For the text-containing cell, return its midpoint in (x, y) coordinate format. 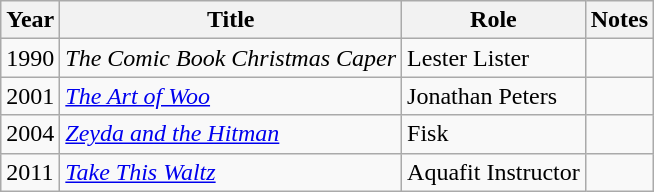
Year (30, 20)
Notes (619, 20)
1990 (30, 58)
Fisk (494, 134)
Role (494, 20)
Lester Lister (494, 58)
Take This Waltz (231, 172)
Jonathan Peters (494, 96)
2001 (30, 96)
The Comic Book Christmas Caper (231, 58)
Zeyda and the Hitman (231, 134)
Title (231, 20)
The Art of Woo (231, 96)
2004 (30, 134)
Aquafit Instructor (494, 172)
2011 (30, 172)
